Extract the (x, y) coordinate from the center of the cell holding the provided text.  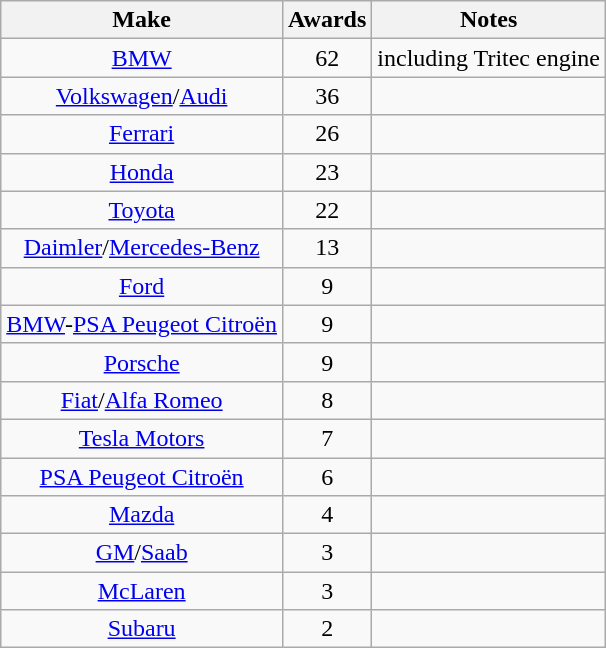
6 (328, 477)
Volkswagen/Audi (142, 96)
Ferrari (142, 134)
26 (328, 134)
13 (328, 248)
Toyota (142, 210)
McLaren (142, 591)
2 (328, 629)
7 (328, 438)
36 (328, 96)
PSA Peugeot Citroën (142, 477)
8 (328, 400)
Make (142, 20)
Mazda (142, 515)
Daimler/Mercedes-Benz (142, 248)
including Tritec engine (489, 58)
GM/Saab (142, 553)
4 (328, 515)
Awards (328, 20)
62 (328, 58)
Subaru (142, 629)
Ford (142, 286)
23 (328, 172)
Fiat/Alfa Romeo (142, 400)
Notes (489, 20)
BMW (142, 58)
Tesla Motors (142, 438)
Honda (142, 172)
22 (328, 210)
Porsche (142, 362)
BMW-PSA Peugeot Citroën (142, 324)
